Identify which cell holds the provided text, then report its [X, Y] central coordinate. 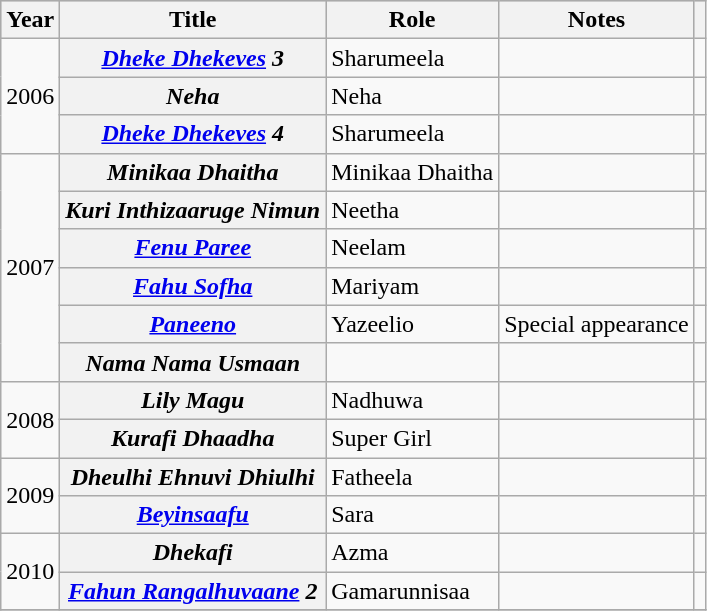
Gamarunnisaa [412, 591]
2006 [30, 96]
2010 [30, 572]
Azma [412, 553]
Sara [412, 515]
Paneeno [193, 324]
Fahun Rangalhuvaane 2 [193, 591]
Dheulhi Ehnuvi Dhiulhi [193, 477]
Mariyam [412, 286]
Beyinsaafu [193, 515]
Nama Nama Usmaan [193, 362]
Kurafi Dhaadha [193, 438]
2009 [30, 496]
Lily Magu [193, 400]
Special appearance [597, 324]
Dheke Dhekeves 3 [193, 58]
Neetha [412, 210]
Fatheela [412, 477]
2008 [30, 419]
Fahu Sofha [193, 286]
Kuri Inthizaaruge Nimun [193, 210]
Notes [597, 20]
Neelam [412, 248]
Dheke Dhekeves 4 [193, 134]
Role [412, 20]
Year [30, 20]
Title [193, 20]
Yazeelio [412, 324]
Super Girl [412, 438]
Fenu Paree [193, 248]
2007 [30, 267]
Nadhuwa [412, 400]
Dhekafi [193, 553]
